For the text-containing cell, return its midpoint in [x, y] coordinate format. 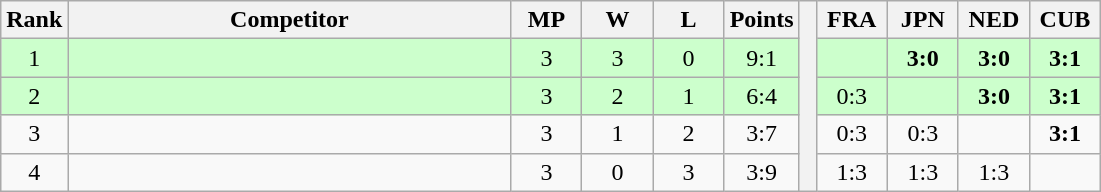
L [688, 20]
6:4 [762, 96]
MP [546, 20]
Competitor [290, 20]
W [618, 20]
Points [762, 20]
JPN [922, 20]
NED [994, 20]
3:7 [762, 134]
9:1 [762, 58]
Rank [34, 20]
FRA [852, 20]
CUB [1064, 20]
4 [34, 172]
3:9 [762, 172]
